Locate the cell with the specified text and output its [x, y] center coordinate. 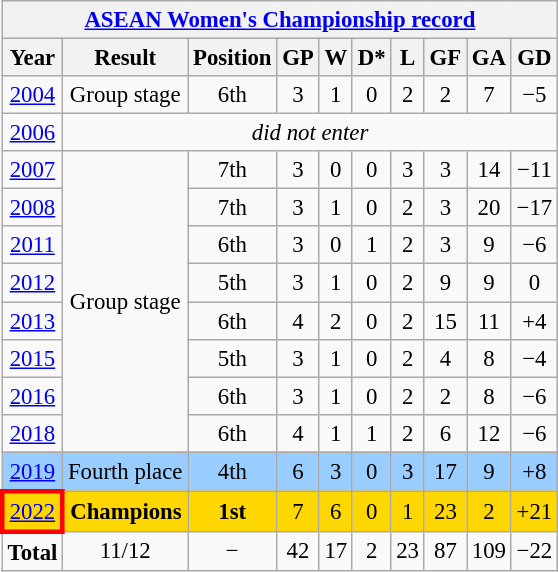
2019 [32, 472]
2015 [32, 358]
−11 [534, 170]
2007 [32, 170]
4th [232, 472]
2006 [32, 133]
−17 [534, 208]
2018 [32, 433]
14 [488, 170]
15 [445, 321]
2011 [32, 245]
Champions [126, 512]
2013 [32, 321]
2004 [32, 95]
+21 [534, 512]
Fourth place [126, 472]
GF [445, 58]
87 [445, 552]
did not enter [310, 133]
−4 [534, 358]
Position [232, 58]
−22 [534, 552]
Result [126, 58]
2008 [32, 208]
12 [488, 433]
Total [32, 552]
−5 [534, 95]
D* [371, 58]
2022 [32, 512]
2016 [32, 396]
L [408, 58]
+4 [534, 321]
42 [298, 552]
ASEAN Women's Championship record [280, 20]
+8 [534, 472]
1st [232, 512]
GA [488, 58]
W [336, 58]
11/12 [126, 552]
− [232, 552]
GD [534, 58]
109 [488, 552]
Year [32, 58]
20 [488, 208]
2012 [32, 283]
11 [488, 321]
GP [298, 58]
